Return the [x, y] coordinate for the center point of the cell that contains the specified text.  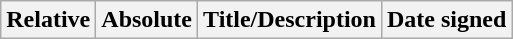
Title/Description [290, 20]
Relative [48, 20]
Date signed [446, 20]
Absolute [147, 20]
